Output the [x, y] coordinate of the center of the cell containing the given text.  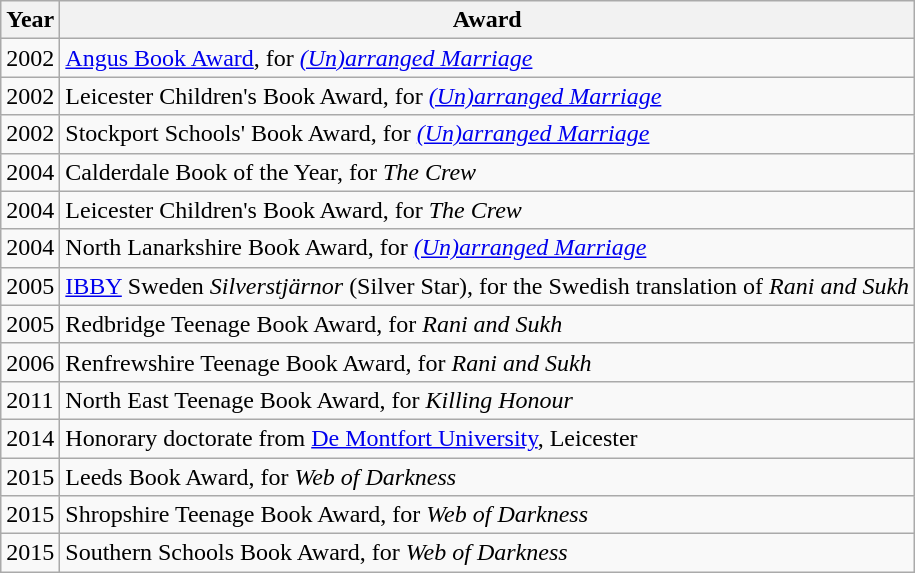
North Lanarkshire Book Award, for (Un)arranged Marriage [488, 248]
2011 [30, 400]
Leicester Children's Book Award, for The Crew [488, 210]
Shropshire Teenage Book Award, for Web of Darkness [488, 515]
Leeds Book Award, for Web of Darkness [488, 477]
Stockport Schools' Book Award, for (Un)arranged Marriage [488, 134]
Calderdale Book of the Year, for The Crew [488, 172]
Honorary doctorate from De Montfort University, Leicester [488, 438]
Southern Schools Book Award, for Web of Darkness [488, 553]
IBBY Sweden Silverstjärnor (Silver Star), for the Swedish translation of Rani and Sukh [488, 286]
Leicester Children's Book Award, for (Un)arranged Marriage [488, 96]
2014 [30, 438]
Award [488, 20]
2006 [30, 362]
Renfrewshire Teenage Book Award, for Rani and Sukh [488, 362]
North East Teenage Book Award, for Killing Honour [488, 400]
Redbridge Teenage Book Award, for Rani and Sukh [488, 324]
Year [30, 20]
Angus Book Award, for (Un)arranged Marriage [488, 58]
